Scan for the cell matching the given text and deliver its [x, y] coordinate at center. 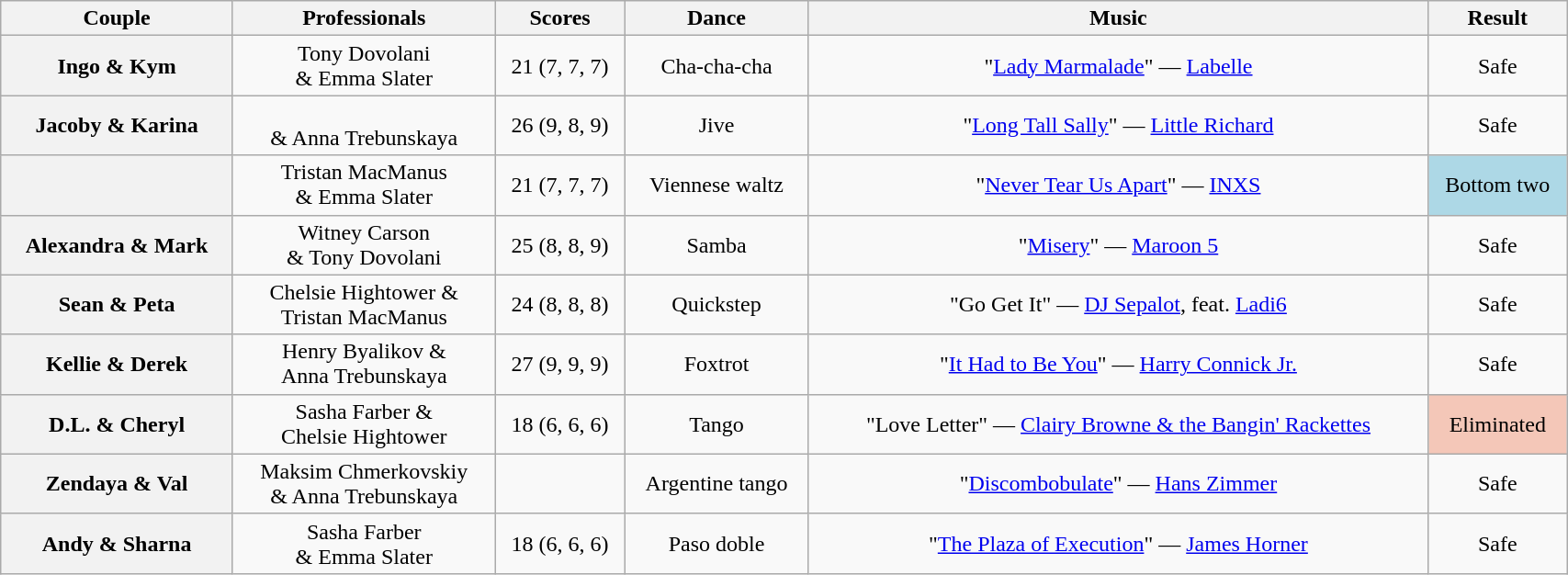
D.L. & Cheryl [118, 424]
Samba [716, 244]
"Go Get It" — DJ Sepalot, feat. Ladi6 [1119, 305]
24 (8, 8, 8) [560, 305]
25 (8, 8, 9) [560, 244]
"Long Tall Sally" — Little Richard [1119, 125]
Bottom two [1497, 186]
Music [1119, 18]
"Misery" — Maroon 5 [1119, 244]
Paso doble [716, 544]
Foxtrot [716, 364]
Argentine tango [716, 483]
Chelsie Hightower &Tristan MacManus [364, 305]
Sasha Farber& Emma Slater [364, 544]
Witney Carson& Tony Dovolani [364, 244]
"The Plaza of Execution" — James Horner [1119, 544]
Alexandra & Mark [118, 244]
Tristan MacManus& Emma Slater [364, 186]
Viennese waltz [716, 186]
& Anna Trebunskaya [364, 125]
Kellie & Derek [118, 364]
"Love Letter" — Clairy Browne & the Bangin' Rackettes [1119, 424]
Henry Byalikov &Anna Trebunskaya [364, 364]
"It Had to Be You" — Harry Connick Jr. [1119, 364]
Couple [118, 18]
27 (9, 9, 9) [560, 364]
Scores [560, 18]
Jive [716, 125]
"Discombobulate" — Hans Zimmer [1119, 483]
"Lady Marmalade" — Labelle [1119, 66]
Quickstep [716, 305]
26 (9, 8, 9) [560, 125]
Tony Dovolani& Emma Slater [364, 66]
"Never Tear Us Apart" — INXS [1119, 186]
Cha-cha-cha [716, 66]
Tango [716, 424]
Ingo & Kym [118, 66]
Jacoby & Karina [118, 125]
Zendaya & Val [118, 483]
Maksim Chmerkovskiy& Anna Trebunskaya [364, 483]
Result [1497, 18]
Professionals [364, 18]
Sasha Farber &Chelsie Hightower [364, 424]
Dance [716, 18]
Sean & Peta [118, 305]
Andy & Sharna [118, 544]
Eliminated [1497, 424]
